Identify which cell holds the provided text, then report its [x, y] central coordinate. 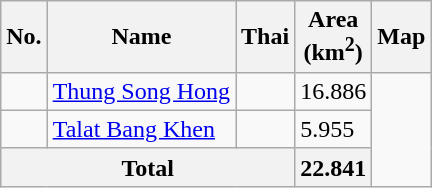
Thung Song Hong [141, 91]
Total [148, 167]
16.886 [334, 91]
No. [24, 37]
5.955 [334, 129]
22.841 [334, 167]
Talat Bang Khen [141, 129]
Area(km2) [334, 37]
Map [402, 37]
Thai [266, 37]
Name [141, 37]
